Provide the [x, y] coordinate of the cell's center where the given text is located.  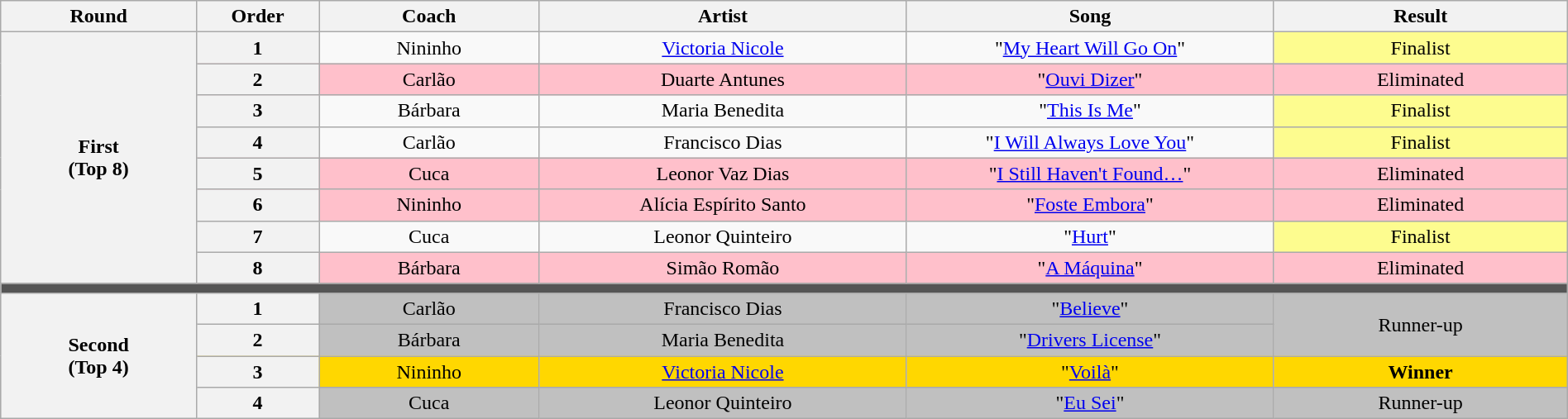
"My Heart Will Go On" [1090, 48]
"Ouvi Dizer" [1090, 79]
Second(Top 4) [99, 355]
"Eu Sei" [1090, 403]
"Foste Embora" [1090, 205]
Duarte Antunes [723, 79]
Alícia Espírito Santo [723, 205]
First(Top 8) [99, 158]
"This Is Me" [1090, 111]
"A Máquina" [1090, 268]
6 [258, 205]
Artist [723, 17]
"I Still Haven't Found…" [1090, 174]
Leonor Vaz Dias [723, 174]
"Believe" [1090, 308]
8 [258, 268]
7 [258, 236]
Coach [429, 17]
Result [1421, 17]
5 [258, 174]
Winner [1421, 371]
Round [99, 17]
"Voilà" [1090, 371]
"Drivers License" [1090, 340]
Song [1090, 17]
Simão Romão [723, 268]
"Hurt" [1090, 236]
Order [258, 17]
"I Will Always Love You" [1090, 142]
